Extract the [x, y] coordinate from the center of the cell holding the provided text.  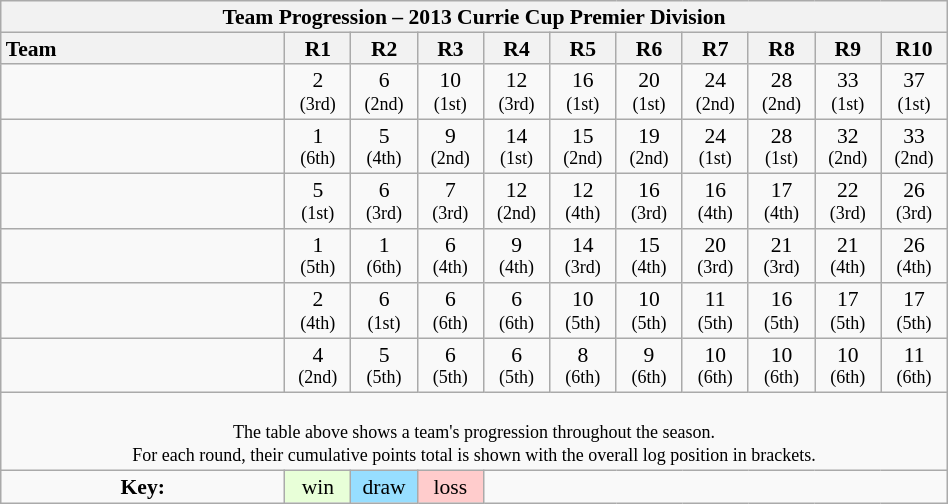
20 (1st) [649, 92]
R9 [848, 49]
5 (5th) [384, 366]
R8 [781, 49]
11 (6th) [914, 366]
28 (1st) [781, 146]
R7 [715, 49]
16 (5th) [781, 312]
10 (1st) [450, 92]
draw [384, 487]
6 (4th) [450, 256]
5 (1st) [318, 202]
12 (3rd) [516, 92]
5 (4th) [384, 146]
4 (2nd) [318, 366]
win [318, 487]
R4 [516, 49]
12 (4th) [583, 202]
R3 [450, 49]
19 (2nd) [649, 146]
2 (3rd) [318, 92]
7 (3rd) [450, 202]
15 (2nd) [583, 146]
9 (6th) [649, 366]
Team [143, 49]
11 (5th) [715, 312]
8 (6th) [583, 366]
14 (3rd) [583, 256]
R6 [649, 49]
16 (4th) [715, 202]
15 (4th) [649, 256]
32 (2nd) [848, 146]
9 (2nd) [450, 146]
21 (3rd) [781, 256]
6 (1st) [384, 312]
12 (2nd) [516, 202]
loss [450, 487]
28 (2nd) [781, 92]
16 (3rd) [649, 202]
9 (4th) [516, 256]
17 (4th) [781, 202]
22 (3rd) [848, 202]
R2 [384, 49]
Key: [143, 487]
24 (2nd) [715, 92]
R10 [914, 49]
16 (1st) [583, 92]
26 (4th) [914, 256]
2 (4th) [318, 312]
14 (1st) [516, 146]
6 (3rd) [384, 202]
R1 [318, 49]
1 (5th) [318, 256]
R5 [583, 49]
20 (3rd) [715, 256]
Team Progression – 2013 Currie Cup Premier Division [474, 17]
26 (3rd) [914, 202]
33 (1st) [848, 92]
37 (1st) [914, 92]
24 (1st) [715, 146]
21 (4th) [848, 256]
6 (2nd) [384, 92]
33 (2nd) [914, 146]
